Pinpoint the cell where the given text exists, returning its (X, Y) midpoint coordinate. 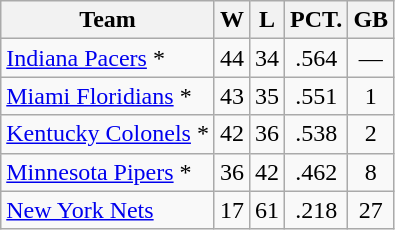
L (268, 20)
.218 (316, 210)
Indiana Pacers * (108, 58)
1 (371, 96)
44 (232, 58)
PCT. (316, 20)
.538 (316, 134)
34 (268, 58)
Miami Floridians * (108, 96)
Team (108, 20)
2 (371, 134)
.551 (316, 96)
— (371, 58)
8 (371, 172)
New York Nets (108, 210)
17 (232, 210)
61 (268, 210)
Kentucky Colonels * (108, 134)
35 (268, 96)
W (232, 20)
GB (371, 20)
43 (232, 96)
27 (371, 210)
Minnesota Pipers * (108, 172)
.564 (316, 58)
.462 (316, 172)
